Locate the cell with the specified text and output its (X, Y) center coordinate. 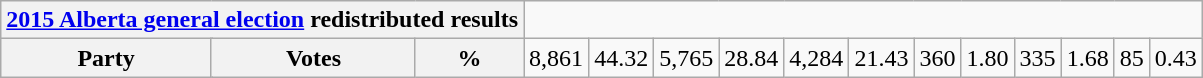
21.43 (882, 58)
8,861 (556, 58)
1.80 (988, 58)
360 (938, 58)
28.84 (752, 58)
0.43 (1176, 58)
1.68 (1088, 58)
4,284 (816, 58)
2015 Alberta general election redistributed results (262, 20)
85 (1132, 58)
Party (106, 58)
44.32 (622, 58)
% (469, 58)
5,765 (686, 58)
335 (1038, 58)
Votes (313, 58)
